Pinpoint the cell where the given text exists, returning its (x, y) midpoint coordinate. 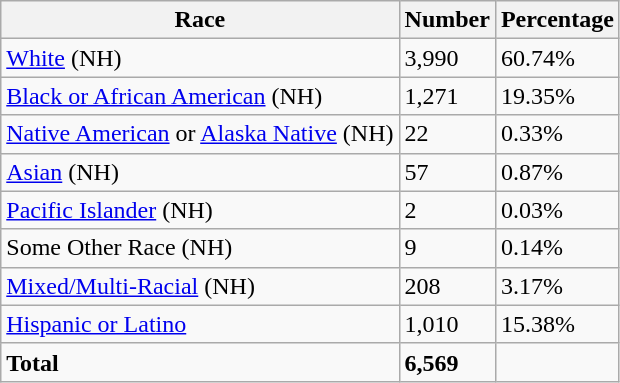
22 (447, 134)
208 (447, 286)
3.17% (557, 286)
0.14% (557, 248)
15.38% (557, 324)
Asian (NH) (200, 172)
19.35% (557, 96)
9 (447, 248)
60.74% (557, 58)
0.33% (557, 134)
0.03% (557, 210)
57 (447, 172)
Percentage (557, 20)
Total (200, 362)
6,569 (447, 362)
Number (447, 20)
Pacific Islander (NH) (200, 210)
1,271 (447, 96)
2 (447, 210)
Black or African American (NH) (200, 96)
Mixed/Multi-Racial (NH) (200, 286)
1,010 (447, 324)
Some Other Race (NH) (200, 248)
0.87% (557, 172)
3,990 (447, 58)
Race (200, 20)
Hispanic or Latino (200, 324)
Native American or Alaska Native (NH) (200, 134)
White (NH) (200, 58)
